Determine the (x, y) coordinate at the center of the cell enclosing the given text.  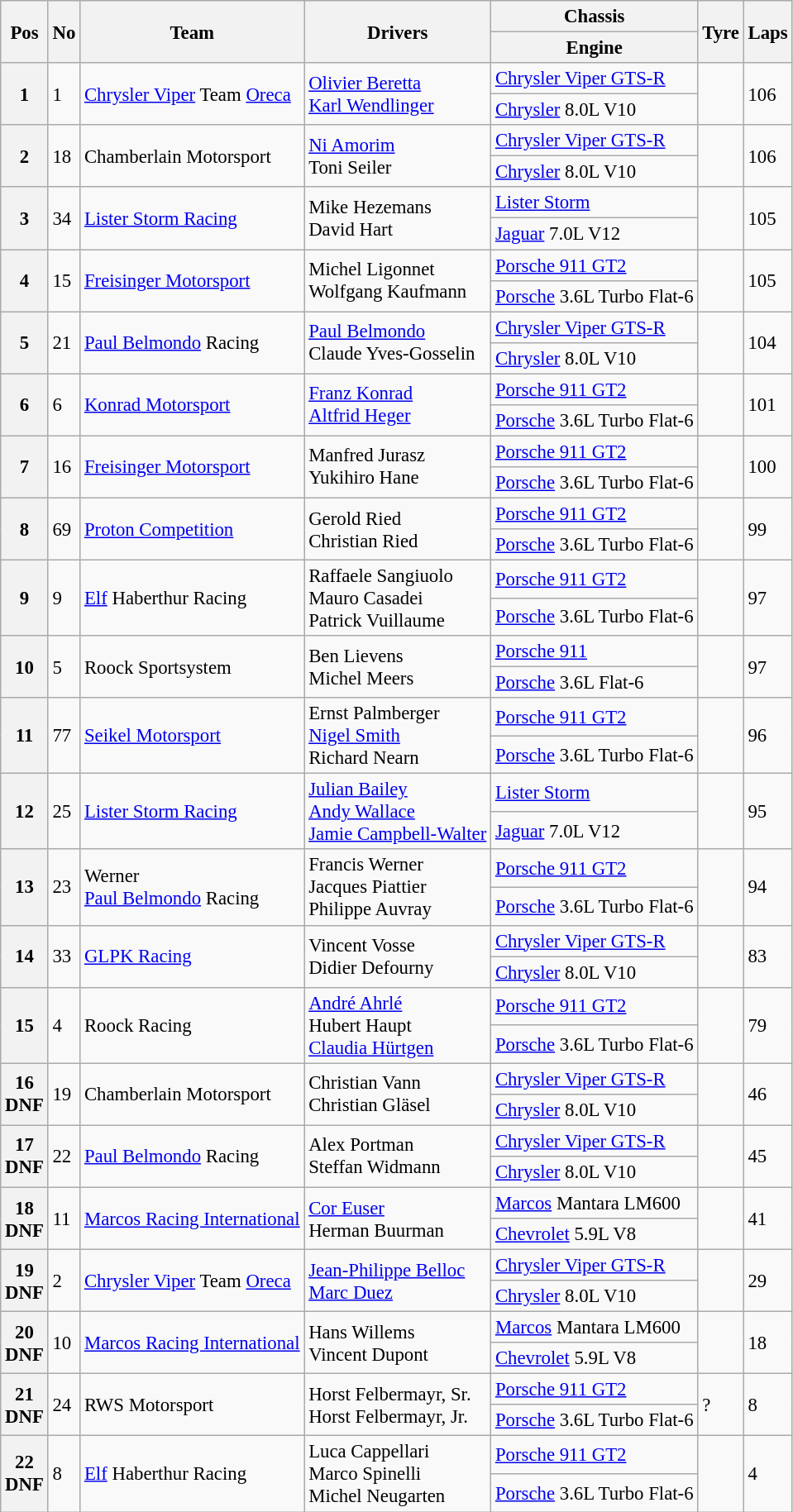
94 (767, 888)
Ni Amorim Toni Seiler (398, 155)
16DNF (25, 1095)
Laps (767, 31)
Ben Lievens Michel Meers (398, 666)
GLPK Racing (192, 956)
Porsche 3.6L Flat-6 (595, 683)
69 (64, 529)
96 (767, 736)
Proton Competition (192, 529)
Engine (595, 48)
20DNF (25, 1343)
95 (767, 812)
22DNF (25, 1474)
21 (64, 342)
Werner Paul Belmondo Racing (192, 888)
Raffaele Sangiuolo Mauro Casadei Patrick Vuillaume (398, 599)
No (64, 31)
22 (64, 1156)
41 (767, 1219)
45 (767, 1156)
Gerold Ried Christian Ried (398, 529)
Alex Portman Steffan Widmann (398, 1156)
Pos (25, 31)
RWS Motorsport (192, 1405)
7 (25, 466)
Olivier Beretta Karl Wendlinger (398, 94)
André Ahrlé Hubert Haupt Claudia Hürtgen (398, 1025)
Drivers (398, 31)
Cor Euser Herman Buurman (398, 1219)
33 (64, 956)
Jean-Philippe Belloc Marc Duez (398, 1281)
25 (64, 812)
99 (767, 529)
Seikel Motorsport (192, 736)
Paul Belmondo Claude Yves-Gosselin (398, 342)
77 (64, 736)
? (721, 1405)
Roock Sportsystem (192, 666)
18DNF (25, 1219)
34 (64, 218)
Luca Cappellari Marco Spinelli Michel Neugarten (398, 1474)
Chassis (595, 17)
Vincent Vosse Didier Defourny (398, 956)
Hans Willems Vincent Dupont (398, 1343)
14 (25, 956)
Christian Vann Christian Gläsel (398, 1095)
Porsche 911 (595, 651)
Julian Bailey Andy Wallace Jamie Campbell-Walter (398, 812)
79 (767, 1025)
3 (25, 218)
Team (192, 31)
16 (64, 466)
104 (767, 342)
Roock Racing (192, 1025)
Konrad Motorsport (192, 405)
12 (25, 812)
Horst Felbermayr, Sr. Horst Felbermayr, Jr. (398, 1405)
17DNF (25, 1156)
24 (64, 1405)
29 (767, 1281)
21DNF (25, 1405)
Ernst Palmberger Nigel Smith Richard Nearn (398, 736)
Tyre (721, 31)
100 (767, 466)
Franz Konrad Altfrid Heger (398, 405)
101 (767, 405)
Francis Werner Jacques Piattier Philippe Auvray (398, 888)
Manfred Jurasz Yukihiro Hane (398, 466)
Mike Hezemans David Hart (398, 218)
83 (767, 956)
13 (25, 888)
Michel Ligonnet Wolfgang Kaufmann (398, 281)
19 (64, 1095)
19DNF (25, 1281)
23 (64, 888)
46 (767, 1095)
